Identify which cell holds the provided text, then report its [x, y] central coordinate. 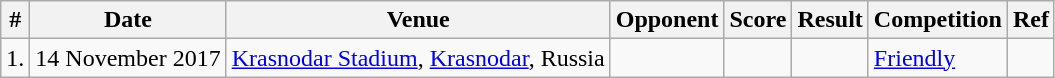
Venue [418, 20]
1. [16, 58]
Score [758, 20]
Date [128, 20]
Friendly [938, 58]
Krasnodar Stadium, Krasnodar, Russia [418, 58]
# [16, 20]
Competition [938, 20]
Opponent [667, 20]
Ref [1030, 20]
14 November 2017 [128, 58]
Result [830, 20]
